Capture the cell that displays the provided text and extract its [x, y] central coordinate. 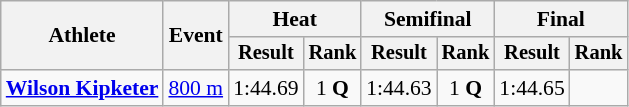
Heat [294, 19]
800 m [196, 88]
1:44.65 [532, 88]
Semifinal [428, 19]
Athlete [82, 36]
Final [560, 19]
Wilson Kipketer [82, 88]
1:44.69 [266, 88]
Event [196, 36]
1:44.63 [398, 88]
